Search for the cell housing the specified text and yield its (X, Y) center coordinate. 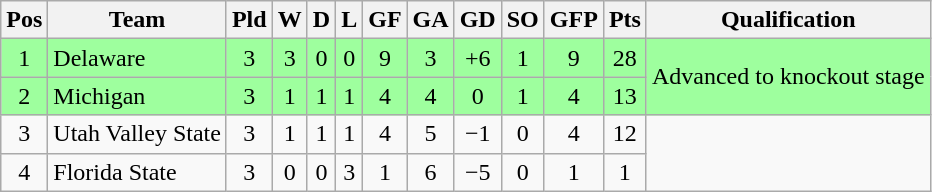
GA (430, 20)
5 (430, 134)
GD (478, 20)
GFP (574, 20)
+6 (478, 58)
W (290, 20)
−5 (478, 172)
SO (522, 20)
Advanced to knockout stage (788, 77)
Pos (24, 20)
Pld (249, 20)
Delaware (138, 58)
Qualification (788, 20)
12 (624, 134)
6 (430, 172)
2 (24, 96)
Michigan (138, 96)
L (350, 20)
28 (624, 58)
Florida State (138, 172)
Pts (624, 20)
−1 (478, 134)
D (321, 20)
Team (138, 20)
Utah Valley State (138, 134)
GF (385, 20)
13 (624, 96)
